Scan for the cell matching the given text and deliver its (x, y) coordinate at center. 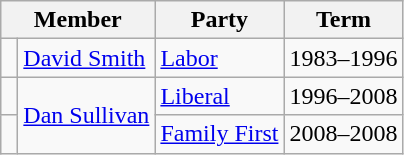
2008–2008 (344, 134)
Labor (220, 58)
Member (78, 20)
Dan Sullivan (86, 115)
Party (220, 20)
1996–2008 (344, 96)
David Smith (86, 58)
Family First (220, 134)
1983–1996 (344, 58)
Term (344, 20)
Liberal (220, 96)
